Scan for the cell matching the given text and deliver its (x, y) coordinate at center. 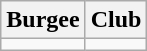
Burgee (43, 20)
Club (116, 20)
